Capture the cell that displays the provided text and extract its (X, Y) central coordinate. 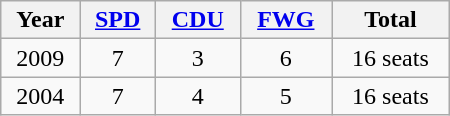
Year (40, 20)
Total (391, 20)
2009 (40, 58)
3 (198, 58)
6 (286, 58)
CDU (198, 20)
2004 (40, 96)
SPD (118, 20)
4 (198, 96)
FWG (286, 20)
5 (286, 96)
